Find where the given text appears and provide that cell's center as (x, y) coordinate. 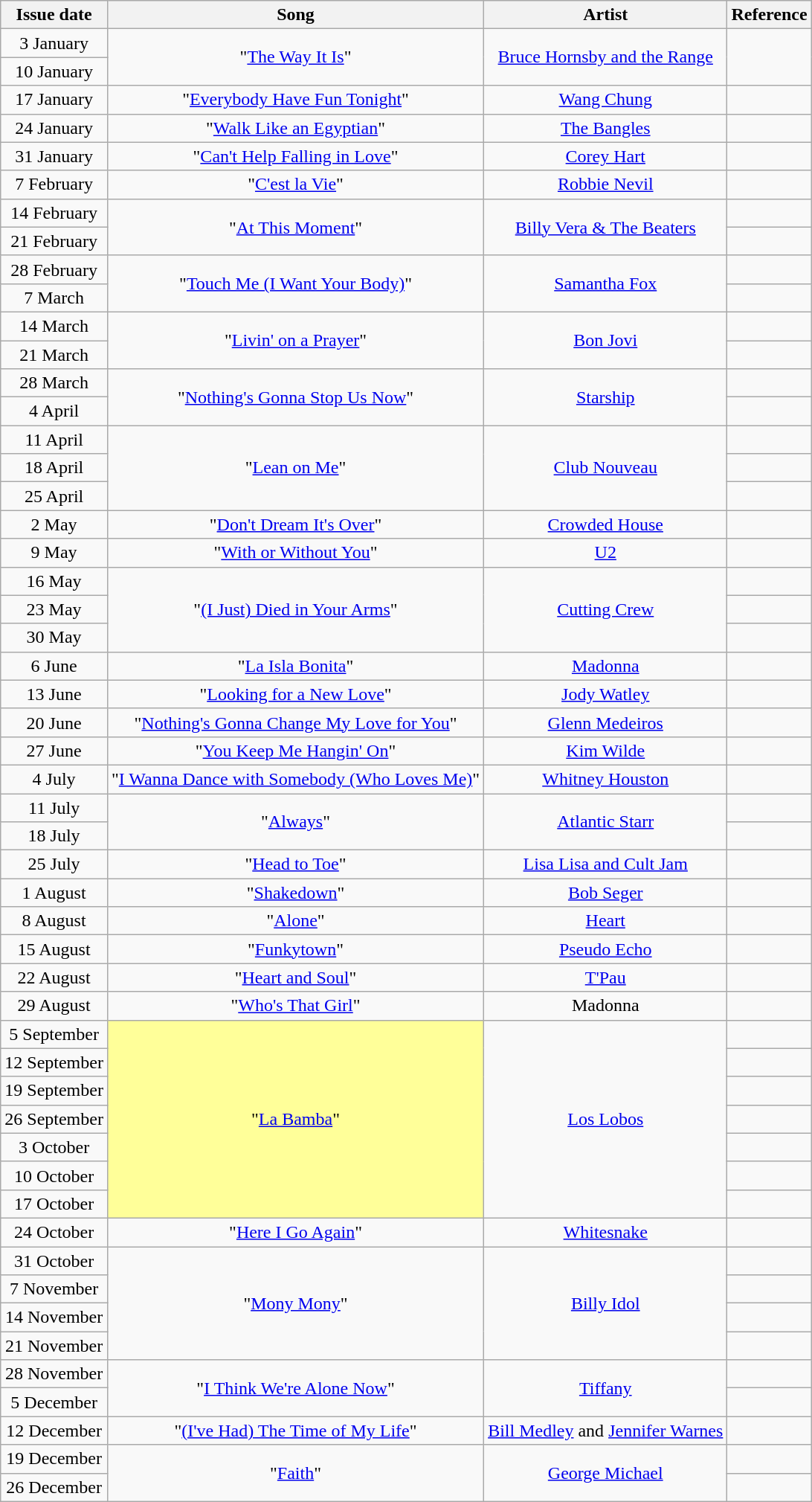
Club Nouveau (605, 468)
"Faith" (295, 1473)
6 June (54, 666)
Cutting Crew (605, 609)
18 April (54, 468)
"Livin' on a Prayer" (295, 340)
Whitesnake (605, 1232)
Crowded House (605, 524)
17 January (54, 100)
Reference (769, 15)
1 August (54, 893)
"Who's That Girl" (295, 1006)
"Nothing's Gonna Change My Love for You" (295, 722)
Kim Wilde (605, 751)
"(I Just) Died in Your Arms" (295, 609)
Robbie Nevil (605, 184)
21 February (54, 241)
8 August (54, 921)
9 May (54, 553)
11 April (54, 440)
"Here I Go Again" (295, 1232)
21 March (54, 355)
20 June (54, 722)
"At This Moment" (295, 227)
14 February (54, 213)
"La Isla Bonita" (295, 666)
"Everybody Have Fun Tonight" (295, 100)
George Michael (605, 1473)
Samantha Fox (605, 283)
27 June (54, 751)
25 July (54, 864)
The Bangles (605, 128)
"Touch Me (I Want Your Body)" (295, 283)
26 September (54, 1119)
13 June (54, 694)
Issue date (54, 15)
4 April (54, 411)
19 September (54, 1091)
"La Bamba" (295, 1119)
Los Lobos (605, 1119)
31 October (54, 1261)
4 July (54, 779)
Jody Watley (605, 694)
"Mony Mony" (295, 1303)
"Looking for a New Love" (295, 694)
22 August (54, 978)
21 November (54, 1346)
"C'est la Vie" (295, 184)
"Walk Like an Egyptian" (295, 128)
Bob Seger (605, 893)
11 July (54, 807)
12 December (54, 1431)
Billy Idol (605, 1303)
Glenn Medeiros (605, 722)
Starship (605, 397)
7 November (54, 1289)
Heart (605, 921)
25 April (54, 496)
31 January (54, 156)
Lisa Lisa and Cult Jam (605, 864)
"You Keep Me Hangin' On" (295, 751)
Bruce Hornsby and the Range (605, 57)
"I Think We're Alone Now" (295, 1388)
Pseudo Echo (605, 949)
U2 (605, 553)
"Head to Toe" (295, 864)
14 November (54, 1318)
16 May (54, 581)
Song (295, 15)
18 July (54, 836)
Atlantic Starr (605, 821)
"Shakedown" (295, 893)
2 May (54, 524)
15 August (54, 949)
"With or Without You" (295, 553)
Billy Vera & The Beaters (605, 227)
28 March (54, 383)
Corey Hart (605, 156)
"Lean on Me" (295, 468)
Artist (605, 15)
"The Way It Is" (295, 57)
10 October (54, 1175)
26 December (54, 1487)
"Don't Dream It's Over" (295, 524)
"Can't Help Falling in Love" (295, 156)
23 May (54, 609)
Tiffany (605, 1388)
3 January (54, 43)
"Funkytown" (295, 949)
"Alone" (295, 921)
Bon Jovi (605, 340)
5 September (54, 1034)
"Always" (295, 821)
28 February (54, 269)
"Heart and Soul" (295, 978)
"Nothing's Gonna Stop Us Now" (295, 397)
24 October (54, 1232)
28 November (54, 1374)
3 October (54, 1147)
12 September (54, 1062)
30 May (54, 638)
7 March (54, 298)
5 December (54, 1402)
14 March (54, 326)
29 August (54, 1006)
24 January (54, 128)
Wang Chung (605, 100)
19 December (54, 1459)
"(I've Had) The Time of My Life" (295, 1431)
17 October (54, 1204)
Bill Medley and Jennifer Warnes (605, 1431)
Whitney Houston (605, 779)
10 January (54, 71)
7 February (54, 184)
T'Pau (605, 978)
"I Wanna Dance with Somebody (Who Loves Me)" (295, 779)
